Locate the cell with the specified text and output its (X, Y) center coordinate. 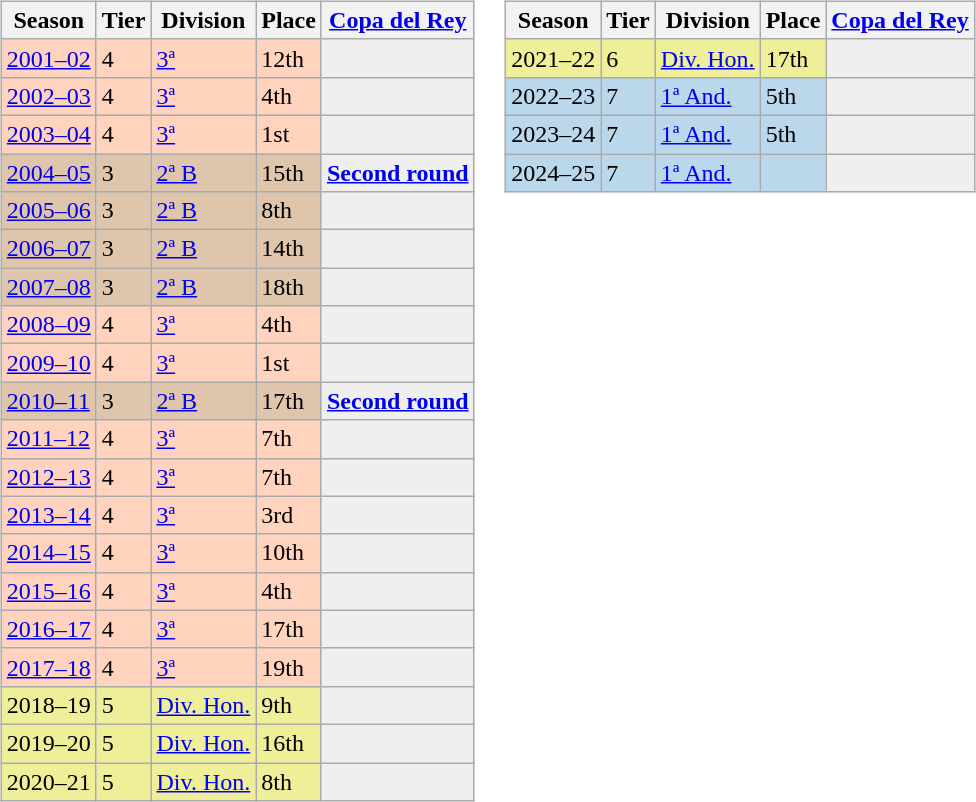
2024–25 (554, 173)
14th (289, 249)
2018–19 (48, 705)
12th (289, 58)
2003–04 (48, 134)
2015–16 (48, 591)
2014–15 (48, 553)
3rd (289, 515)
16th (289, 743)
2021–22 (554, 58)
2005–06 (48, 211)
2001–02 (48, 58)
2009–10 (48, 363)
2016–17 (48, 629)
2020–21 (48, 781)
2013–14 (48, 515)
2011–12 (48, 439)
2008–09 (48, 325)
2010–11 (48, 401)
9th (289, 705)
6 (628, 58)
19th (289, 667)
2007–08 (48, 287)
2012–13 (48, 477)
2006–07 (48, 249)
2022–23 (554, 96)
2023–24 (554, 134)
2002–03 (48, 96)
10th (289, 553)
2017–18 (48, 667)
15th (289, 173)
2019–20 (48, 743)
18th (289, 287)
2004–05 (48, 173)
